For the text-containing cell, return its midpoint in [X, Y] coordinate format. 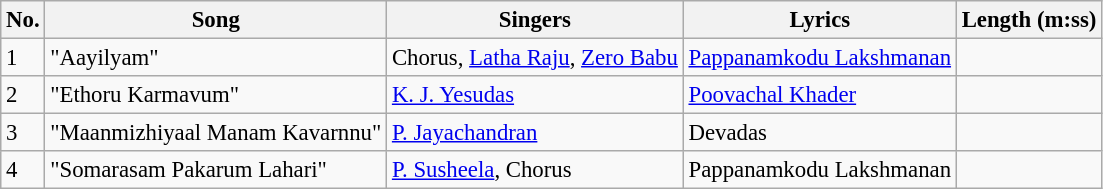
4 [23, 170]
Lyrics [820, 20]
"Maanmizhiyaal Manam Kavarnnu" [216, 133]
No. [23, 20]
Singers [536, 20]
K. J. Yesudas [536, 95]
3 [23, 133]
"Aayilyam" [216, 58]
P. Susheela, Chorus [536, 170]
Chorus, Latha Raju, Zero Babu [536, 58]
Devadas [820, 133]
Song [216, 20]
P. Jayachandran [536, 133]
"Somarasam Pakarum Lahari" [216, 170]
1 [23, 58]
"Ethoru Karmavum" [216, 95]
2 [23, 95]
Length (m:ss) [1028, 20]
Poovachal Khader [820, 95]
